From the cell containing the given text, extract its center point as (X, Y) coordinate. 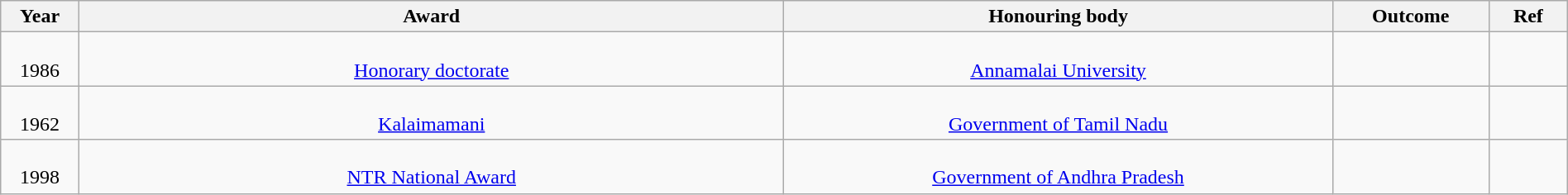
Year (40, 17)
Honorary doctorate (432, 59)
1962 (40, 112)
Award (432, 17)
Government of Tamil Nadu (1059, 112)
1986 (40, 59)
Annamalai University (1059, 59)
Kalaimamani (432, 112)
Outcome (1411, 17)
NTR National Award (432, 167)
Government of Andhra Pradesh (1059, 167)
Ref (1528, 17)
1998 (40, 167)
Honouring body (1059, 17)
